For the text-containing cell, return its midpoint in (x, y) coordinate format. 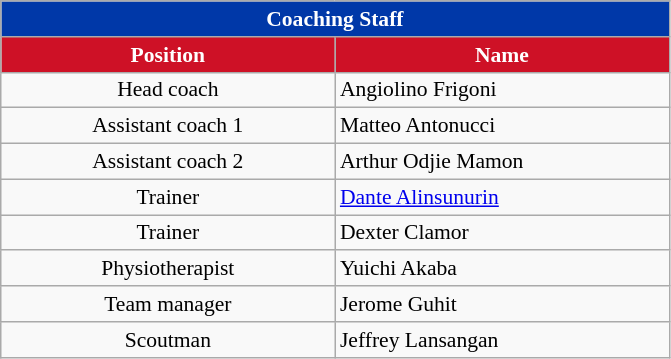
Dante Alinsunurin (502, 197)
Arthur Odjie Mamon (502, 162)
Team manager (168, 304)
Jeffrey Lansangan (502, 340)
Position (168, 55)
Jerome Guhit (502, 304)
Physiotherapist (168, 269)
Yuichi Akaba (502, 269)
Assistant coach 2 (168, 162)
Head coach (168, 90)
Name (502, 55)
Assistant coach 1 (168, 126)
Angiolino Frigoni (502, 90)
Coaching Staff (335, 19)
Matteo Antonucci (502, 126)
Dexter Clamor (502, 233)
Scoutman (168, 340)
